Return (x, y) of the center of cell containing provided text 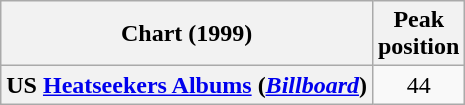
44 (418, 85)
US Heatseekers Albums (Billboard) (187, 85)
Peakposition (418, 34)
Chart (1999) (187, 34)
